Provide the (x, y) coordinate of the cell's center where the given text is located.  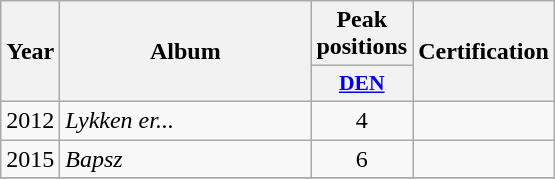
Lykken er... (186, 120)
2012 (30, 120)
Bapsz (186, 159)
4 (362, 120)
DEN (362, 84)
Peak positions (362, 34)
Year (30, 52)
2015 (30, 159)
Album (186, 52)
Certification (484, 52)
6 (362, 159)
